For the text-containing cell, return its midpoint in (X, Y) coordinate format. 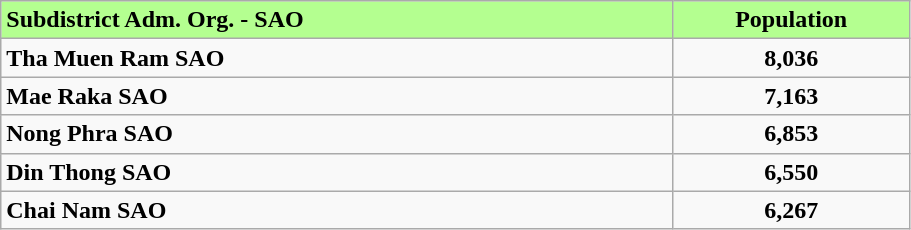
Tha Muen Ram SAO (337, 58)
Subdistrict Adm. Org. - SAO (337, 20)
Nong Phra SAO (337, 134)
6,853 (791, 134)
6,267 (791, 210)
8,036 (791, 58)
Population (791, 20)
Mae Raka SAO (337, 96)
Chai Nam SAO (337, 210)
Din Thong SAO (337, 172)
6,550 (791, 172)
7,163 (791, 96)
